Find where the given text appears and provide that cell's center as (X, Y) coordinate. 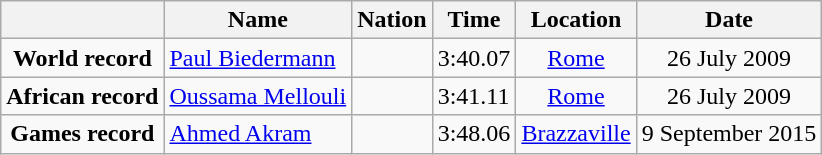
3:40.07 (474, 58)
Brazzaville (576, 134)
Paul Biedermann (258, 58)
World record (82, 58)
Date (729, 20)
3:48.06 (474, 134)
Ahmed Akram (258, 134)
3:41.11 (474, 96)
9 September 2015 (729, 134)
Nation (392, 20)
Name (258, 20)
Time (474, 20)
Location (576, 20)
Games record (82, 134)
African record (82, 96)
Oussama Mellouli (258, 96)
